Return [x, y] of the center of cell containing provided text 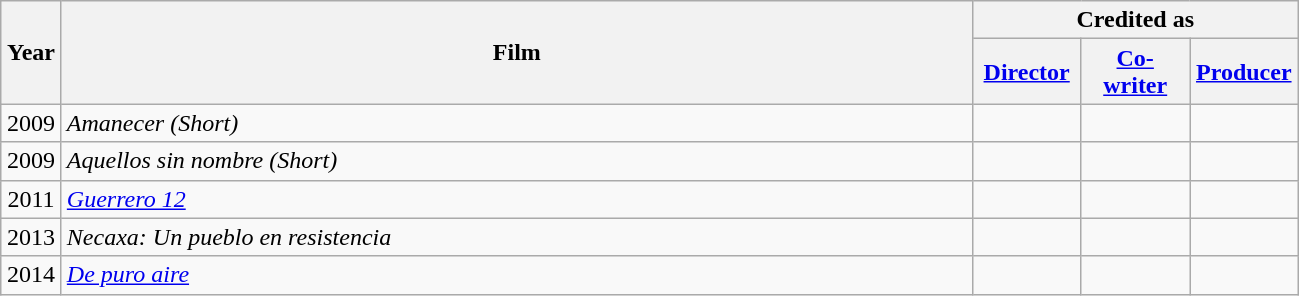
Guerrero 12 [516, 199]
2014 [32, 275]
2013 [32, 237]
2011 [32, 199]
Co-writer [1136, 72]
Amanecer (Short) [516, 123]
Director [1026, 72]
Aquellos sin nombre (Short) [516, 161]
Film [516, 52]
De puro aire [516, 275]
Credited as [1135, 20]
Year [32, 52]
Producer [1244, 72]
Necaxa: Un pueblo en resistencia [516, 237]
